Scan for the cell matching the given text and deliver its (x, y) coordinate at center. 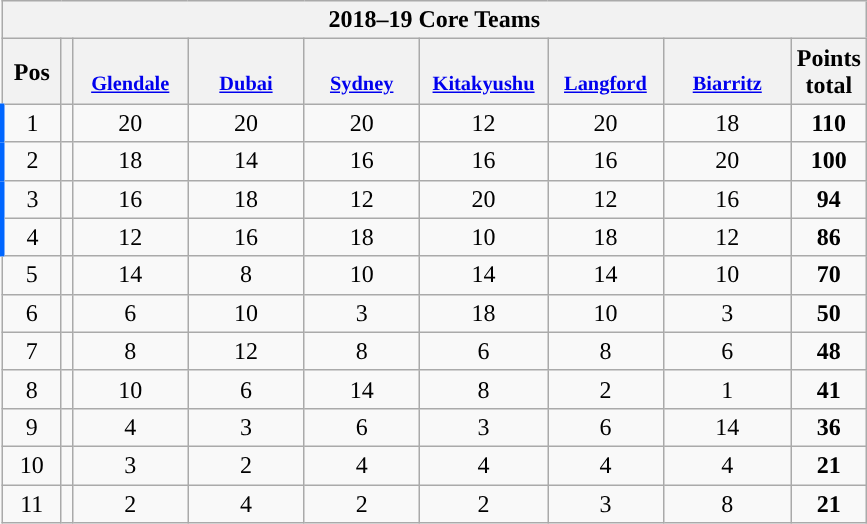
36 (828, 427)
Kitakyushu (484, 72)
Sydney (362, 72)
11 (32, 503)
7 (32, 351)
9 (32, 427)
41 (828, 389)
48 (828, 351)
Langford (606, 72)
70 (828, 275)
94 (828, 199)
Biarritz (727, 72)
50 (828, 313)
110 (828, 123)
Pointstotal (828, 72)
100 (828, 161)
Pos (32, 72)
Glendale (130, 72)
86 (828, 237)
5 (32, 275)
Dubai (246, 72)
2018–19 Core Teams (434, 20)
